Identify which cell holds the provided text, then report its [x, y] central coordinate. 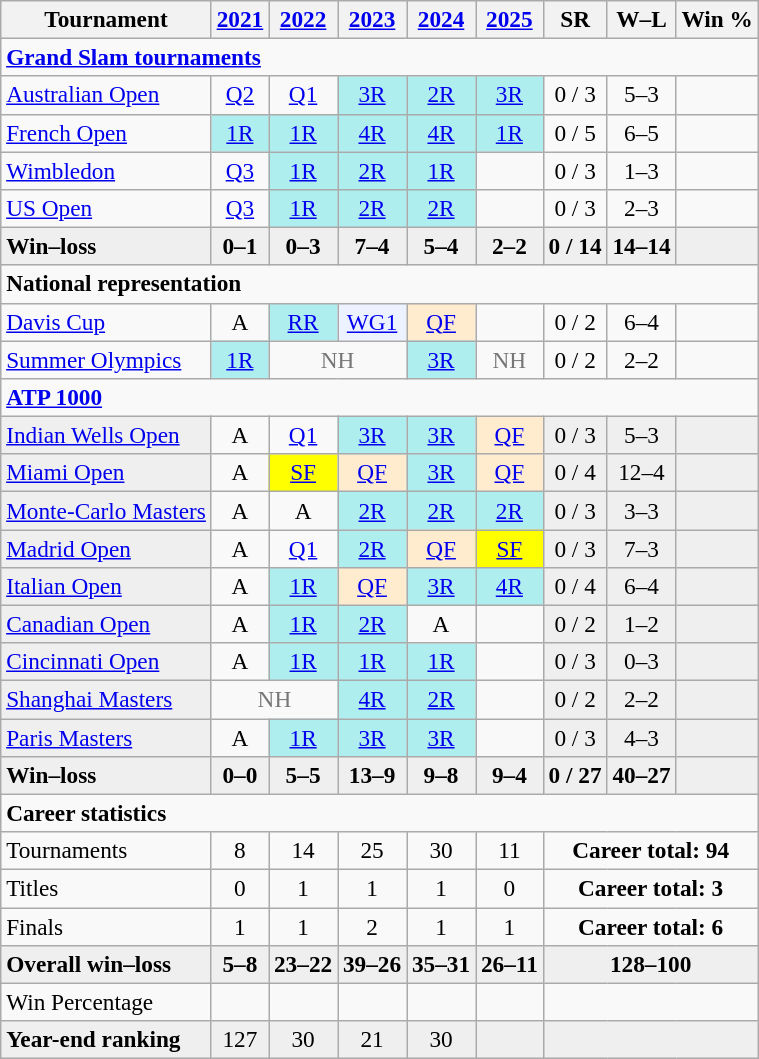
WG1 [372, 322]
Summer Olympics [106, 359]
SR [575, 19]
9–8 [442, 775]
26–11 [510, 964]
Win Percentage [106, 1002]
National representation [380, 284]
1–2 [642, 624]
6–5 [642, 133]
Indian Wells Open [106, 435]
1–3 [642, 170]
US Open [106, 208]
11 [510, 850]
RR [304, 322]
2–3 [642, 208]
Davis Cup [106, 322]
Wimbledon [106, 170]
5–8 [240, 964]
2022 [304, 19]
2024 [442, 19]
7–3 [642, 548]
4–3 [642, 737]
3–3 [642, 510]
7–4 [372, 246]
25 [372, 850]
5–5 [304, 775]
23–22 [304, 964]
Career total: 3 [650, 888]
Career total: 94 [650, 850]
40–27 [642, 775]
Miami Open [106, 473]
128–100 [650, 964]
Titles [106, 888]
Tournaments [106, 850]
Cincinnati Open [106, 662]
21 [372, 1039]
Shanghai Masters [106, 699]
0 / 5 [575, 133]
35–31 [442, 964]
ATP 1000 [380, 397]
Grand Slam tournaments [380, 57]
13–9 [372, 775]
14–14 [642, 246]
Win % [717, 19]
39–26 [372, 964]
5–4 [442, 246]
Career total: 6 [650, 926]
Paris Masters [106, 737]
2 [372, 926]
Finals [106, 926]
0 / 27 [575, 775]
12–4 [642, 473]
French Open [106, 133]
Madrid Open [106, 548]
2021 [240, 19]
Tournament [106, 19]
Q2 [240, 95]
0–1 [240, 246]
Canadian Open [106, 624]
Australian Open [106, 95]
127 [240, 1039]
W–L [642, 19]
2023 [372, 19]
0–0 [240, 775]
Year-end ranking [106, 1039]
9–4 [510, 775]
14 [304, 850]
Overall win–loss [106, 964]
Monte-Carlo Masters [106, 510]
0 / 14 [575, 246]
8 [240, 850]
Italian Open [106, 586]
Career statistics [380, 813]
2025 [510, 19]
